Provide the [X, Y] coordinate of the cell's center where the given text is located.  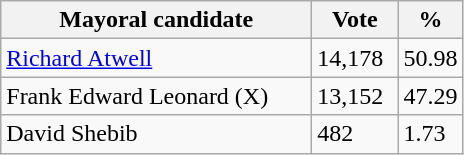
482 [355, 134]
Richard Atwell [156, 58]
47.29 [430, 96]
% [430, 20]
Frank Edward Leonard (X) [156, 96]
Mayoral candidate [156, 20]
14,178 [355, 58]
David Shebib [156, 134]
Vote [355, 20]
50.98 [430, 58]
1.73 [430, 134]
13,152 [355, 96]
